Detect which cell encompasses the target text, then output its (X, Y) center coordinate. 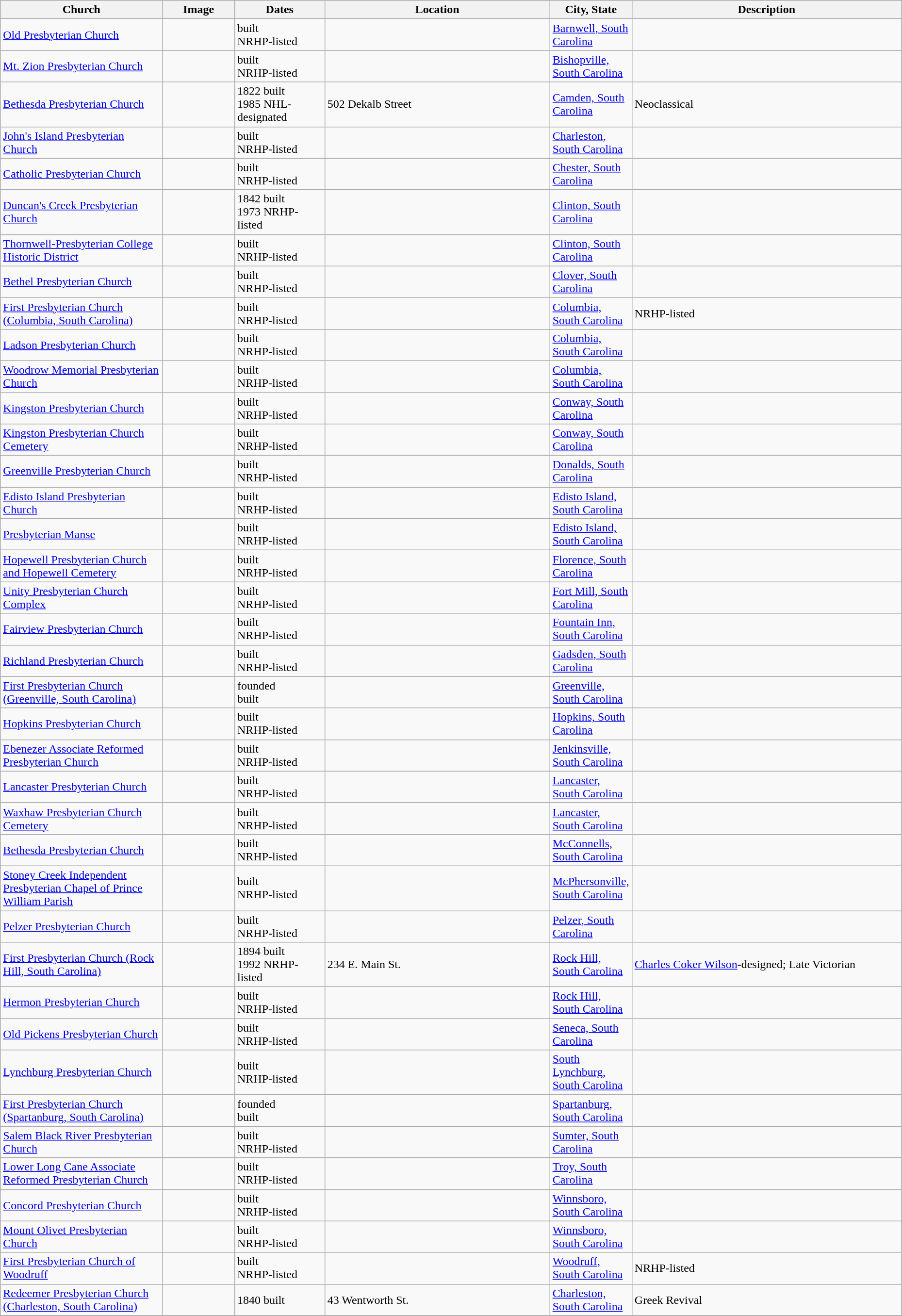
Gadsden, South Carolina (591, 661)
Hopewell Presbyterian Church and Hopewell Cemetery (82, 566)
John's Island Presbyterian Church (82, 143)
Woodrow Memorial Presbyterian Church (82, 377)
Unity Presbyterian Church Complex (82, 598)
Old Presbyterian Church (82, 35)
Spartanburg, South Carolina (591, 1110)
Catholic Presbyterian Church (82, 174)
Fountain Inn, South Carolina (591, 629)
Jenkinsville, South Carolina (591, 755)
Edisto Island Presbyterian Church (82, 503)
First Presbyterian Church (Columbia, South Carolina) (82, 313)
Neoclassical (767, 104)
Greek Revival (767, 1300)
Church (82, 10)
McConnells, South Carolina (591, 850)
Mount Olivet Presbyterian Church (82, 1236)
Bethel Presbyterian Church (82, 281)
Waxhaw Presbyterian Church Cemetery (82, 818)
Salem Black River Presbyterian Church (82, 1142)
First Presbyterian Church of Woodruff (82, 1268)
Pelzer, South Carolina (591, 926)
Lancaster Presbyterian Church (82, 787)
Mt. Zion Presbyterian Church (82, 66)
Kingston Presbyterian Church (82, 408)
1822 built 1985 NHL-designated (279, 104)
502 Dekalb Street (437, 104)
Chester, South Carolina (591, 174)
Fairview Presbyterian Church (82, 629)
1840 built (279, 1300)
Image (199, 10)
Woodruff, South Carolina (591, 1268)
Location (437, 10)
Ebenezer Associate Reformed Presbyterian Church (82, 755)
Kingston Presbyterian Church Cemetery (82, 440)
City, State (591, 10)
Charles Coker Wilson-designed; Late Victorian (767, 965)
Pelzer Presbyterian Church (82, 926)
Presbyterian Manse (82, 535)
Redeemer Presbyterian Church (Charleston, South Carolina) (82, 1300)
Ladson Presbyterian Church (82, 345)
Richland Presbyterian Church (82, 661)
Hermon Presbyterian Church (82, 1003)
Old Pickens Presbyterian Church (82, 1035)
Stoney Creek Independent Presbyterian Chapel of Prince William Parish (82, 888)
Greenville Presbyterian Church (82, 472)
234 E. Main St. (437, 965)
Bishopville, South Carolina (591, 66)
First Presbyterian Church (Rock Hill, South Carolina) (82, 965)
Seneca, South Carolina (591, 1035)
1842 built1973 NRHP-listed (279, 212)
Donalds, South Carolina (591, 472)
Troy, South Carolina (591, 1173)
Lower Long Cane Associate Reformed Presbyterian Church (82, 1173)
First Presbyterian Church (Greenville, South Carolina) (82, 692)
Florence, South Carolina (591, 566)
Description (767, 10)
Hopkins Presbyterian Church (82, 724)
McPhersonville, South Carolina (591, 888)
Fort Mill, South Carolina (591, 598)
Barnwell, South Carolina (591, 35)
First Presbyterian Church (Spartanburg, South Carolina) (82, 1110)
Greenville, South Carolina (591, 692)
Lynchburg Presbyterian Church (82, 1072)
Duncan's Creek Presbyterian Church (82, 212)
43 Wentworth St. (437, 1300)
Clover, South Carolina (591, 281)
South Lynchburg, South Carolina (591, 1072)
Camden, South Carolina (591, 104)
Thornwell-Presbyterian College Historic District (82, 250)
Dates (279, 10)
Sumter, South Carolina (591, 1142)
Concord Presbyterian Church (82, 1205)
Hopkins, South Carolina (591, 724)
1894 built1992 NRHP-listed (279, 965)
